Provide the (X, Y) coordinate of the cell's center where the given text is located.  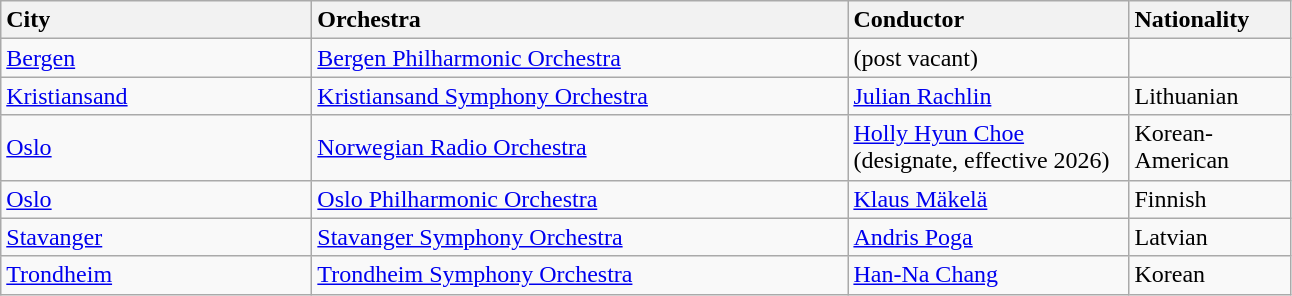
Nationality (1210, 20)
Korean (1210, 275)
Norwegian Radio Orchestra (580, 148)
City (156, 20)
Conductor (988, 20)
Oslo Philharmonic Orchestra (580, 199)
(post vacant) (988, 58)
Trondheim (156, 275)
Orchestra (580, 20)
Julian Rachlin (988, 96)
Stavanger Symphony Orchestra (580, 237)
Lithuanian (1210, 96)
Holly Hyun Choe (designate, effective 2026) (988, 148)
Kristiansand Symphony Orchestra (580, 96)
Klaus Mäkelä (988, 199)
Kristiansand (156, 96)
Han-Na Chang (988, 275)
Bergen Philharmonic Orchestra (580, 58)
Finnish (1210, 199)
Latvian (1210, 237)
Trondheim Symphony Orchestra (580, 275)
Andris Poga (988, 237)
Bergen (156, 58)
Korean-American (1210, 148)
Stavanger (156, 237)
